Provide the (X, Y) coordinate of the cell's center where the given text is located.  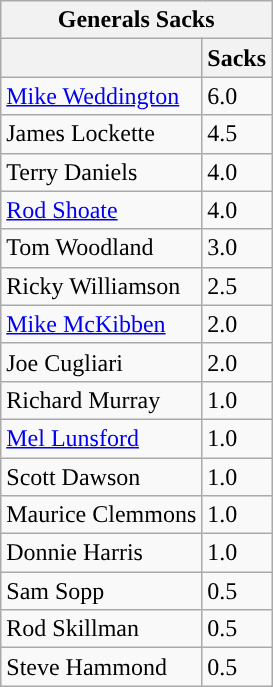
Maurice Clemmons (102, 515)
Donnie Harris (102, 553)
Ricky Williamson (102, 286)
Mike Weddington (102, 96)
Mel Lunsford (102, 438)
6.0 (237, 96)
Sacks (237, 58)
Scott Dawson (102, 477)
3.0 (237, 248)
Generals Sacks (136, 20)
James Lockette (102, 134)
Steve Hammond (102, 667)
Mike McKibben (102, 324)
Sam Sopp (102, 591)
Terry Daniels (102, 172)
Joe Cugliari (102, 362)
Rod Shoate (102, 210)
Tom Woodland (102, 248)
Rod Skillman (102, 629)
2.5 (237, 286)
Richard Murray (102, 400)
4.5 (237, 134)
